Detect which cell encompasses the target text, then output its (X, Y) center coordinate. 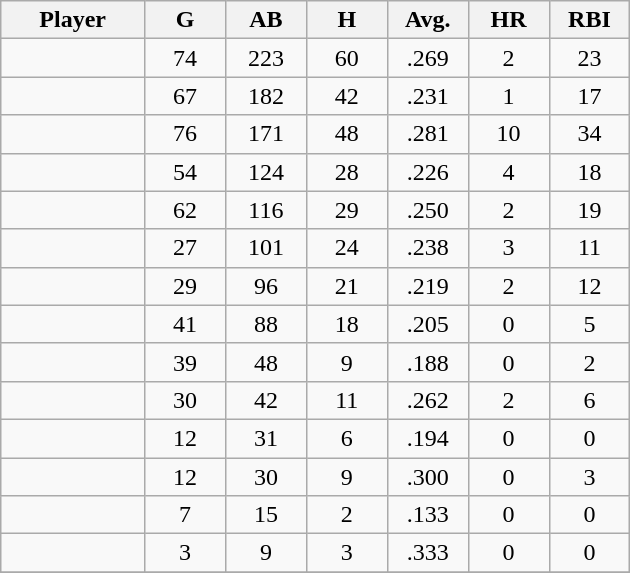
G (186, 20)
.205 (428, 324)
60 (346, 58)
88 (266, 324)
.219 (428, 286)
171 (266, 134)
116 (266, 210)
.226 (428, 172)
182 (266, 96)
96 (266, 286)
17 (590, 96)
39 (186, 362)
.250 (428, 210)
62 (186, 210)
19 (590, 210)
4 (508, 172)
21 (346, 286)
Avg. (428, 20)
10 (508, 134)
.333 (428, 553)
.133 (428, 515)
.281 (428, 134)
28 (346, 172)
101 (266, 248)
H (346, 20)
27 (186, 248)
31 (266, 438)
AB (266, 20)
.188 (428, 362)
RBI (590, 20)
223 (266, 58)
7 (186, 515)
.269 (428, 58)
.231 (428, 96)
.262 (428, 400)
5 (590, 324)
24 (346, 248)
34 (590, 134)
.238 (428, 248)
124 (266, 172)
Player (73, 20)
15 (266, 515)
76 (186, 134)
.194 (428, 438)
23 (590, 58)
HR (508, 20)
67 (186, 96)
54 (186, 172)
1 (508, 96)
41 (186, 324)
74 (186, 58)
.300 (428, 477)
